Determine the (x, y) coordinate at the center of the cell enclosing the given text.  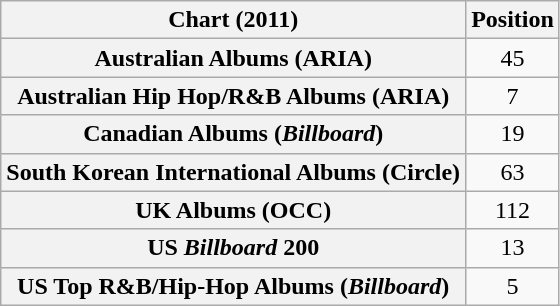
Canadian Albums (Billboard) (234, 134)
5 (513, 286)
13 (513, 248)
112 (513, 210)
Australian Hip Hop/R&B Albums (ARIA) (234, 96)
US Billboard 200 (234, 248)
Chart (2011) (234, 20)
UK Albums (OCC) (234, 210)
19 (513, 134)
7 (513, 96)
45 (513, 58)
Position (513, 20)
63 (513, 172)
South Korean International Albums (Circle) (234, 172)
Australian Albums (ARIA) (234, 58)
US Top R&B/Hip-Hop Albums (Billboard) (234, 286)
